Output the (X, Y) coordinate of the center of the cell containing the given text.  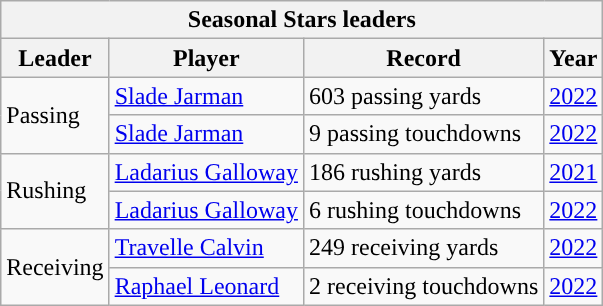
9 passing touchdowns (423, 134)
603 passing yards (423, 96)
249 receiving yards (423, 248)
Passing (55, 115)
Raphael Leonard (206, 286)
Year (574, 58)
Travelle Calvin (206, 248)
6 rushing touchdowns (423, 210)
Player (206, 58)
Leader (55, 58)
186 rushing yards (423, 172)
Rushing (55, 191)
Record (423, 58)
2021 (574, 172)
Receiving (55, 267)
Seasonal Stars leaders (302, 20)
2 receiving touchdowns (423, 286)
